Locate the cell with the specified text and output its (X, Y) center coordinate. 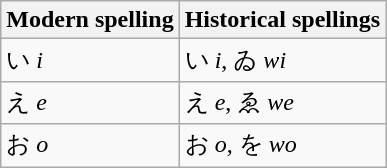
い i (90, 60)
え e (90, 102)
Modern spelling (90, 20)
い i, ゐ wi (282, 60)
え e, ゑ we (282, 102)
Historical spellings (282, 20)
お o, を wo (282, 146)
お o (90, 146)
